Scan for the cell matching the given text and deliver its [x, y] coordinate at center. 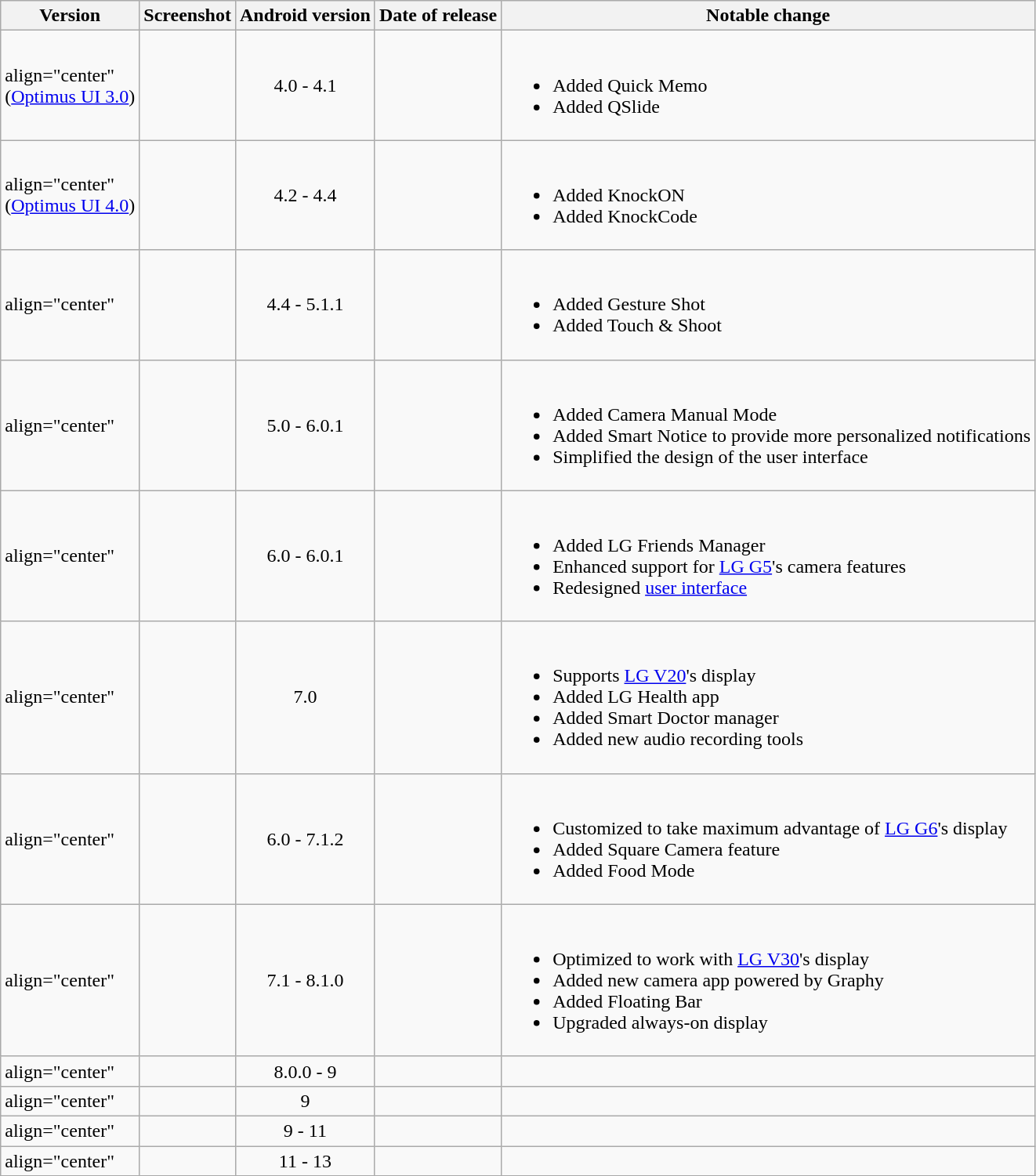
Customized to take maximum advantage of LG G6's displayAdded Square Camera featureAdded Food Mode [768, 838]
7.1 - 8.1.0 [305, 980]
4.4 - 5.1.1 [305, 305]
Screenshot [188, 16]
11 - 13 [305, 1160]
Added Camera Manual ModeAdded Smart Notice to provide more personalized notificationsSimplified the design of the user interface [768, 425]
Added Quick MemoAdded QSlide [768, 85]
Android version [305, 16]
Optimized to work with LG V30's displayAdded new camera app powered by GraphyAdded Floating BarUpgraded always-on display [768, 980]
Date of release [437, 16]
4.2 - 4.4 [305, 195]
align="center" (Optimus UI 4.0) [71, 195]
8.0.0 - 9 [305, 1071]
align="center" (Optimus UI 3.0) [71, 85]
Added LG Friends ManagerEnhanced support for LG G5's camera featuresRedesigned user interface [768, 556]
6.0 - 6.0.1 [305, 556]
Supports LG V20's displayAdded LG Health appAdded Smart Doctor managerAdded new audio recording tools [768, 697]
Notable change [768, 16]
7.0 [305, 697]
5.0 - 6.0.1 [305, 425]
4.0 - 4.1 [305, 85]
Added KnockONAdded KnockCode [768, 195]
9 [305, 1101]
9 - 11 [305, 1131]
Added Gesture ShotAdded Touch & Shoot [768, 305]
6.0 - 7.1.2 [305, 838]
Version [71, 16]
